Return the [X, Y] coordinate for the center point of the cell that contains the specified text.  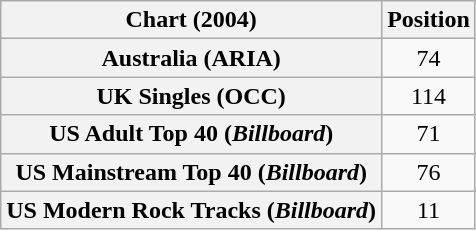
US Adult Top 40 (Billboard) [192, 134]
Australia (ARIA) [192, 58]
114 [429, 96]
74 [429, 58]
11 [429, 210]
US Modern Rock Tracks (Billboard) [192, 210]
71 [429, 134]
UK Singles (OCC) [192, 96]
Position [429, 20]
US Mainstream Top 40 (Billboard) [192, 172]
Chart (2004) [192, 20]
76 [429, 172]
